Identify which cell holds the provided text, then report its (x, y) central coordinate. 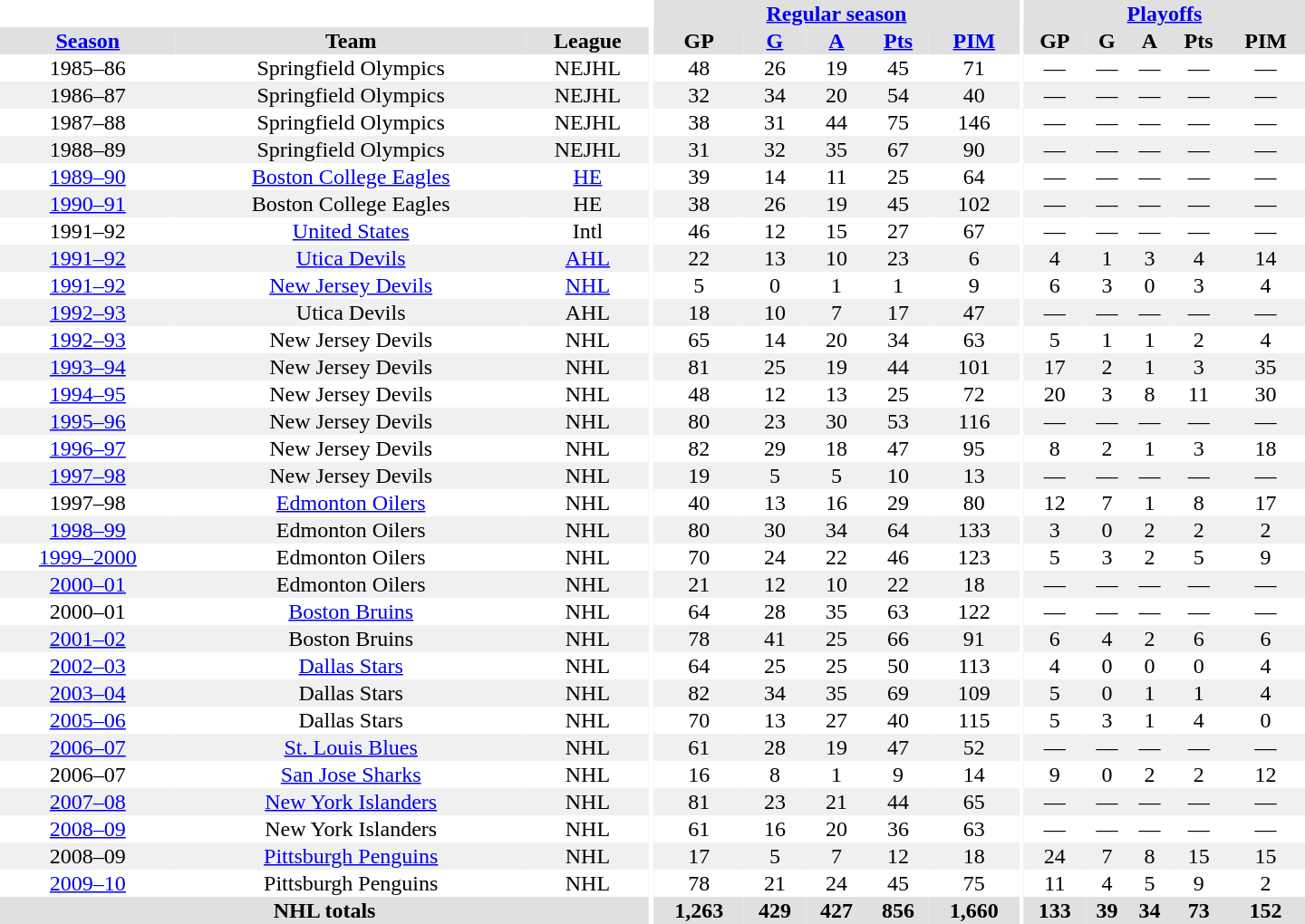
123 (973, 557)
73 (1198, 910)
1993–94 (88, 367)
54 (898, 95)
122 (973, 611)
Regular season (836, 14)
2002–03 (88, 666)
856 (898, 910)
1996–97 (88, 448)
Team (352, 41)
90 (973, 149)
95 (973, 448)
2003–04 (88, 693)
102 (973, 204)
429 (775, 910)
1990–91 (88, 204)
NHL totals (324, 910)
1988–89 (88, 149)
115 (973, 720)
152 (1265, 910)
113 (973, 666)
1,263 (698, 910)
St. Louis Blues (352, 747)
1986–87 (88, 95)
50 (898, 666)
101 (973, 367)
1998–99 (88, 530)
Intl (588, 231)
League (588, 41)
2001–02 (88, 639)
116 (973, 421)
109 (973, 693)
72 (973, 394)
91 (973, 639)
146 (973, 122)
San Jose Sharks (352, 775)
United States (352, 231)
71 (973, 68)
1994–95 (88, 394)
Season (88, 41)
2007–08 (88, 802)
1987–88 (88, 122)
1989–90 (88, 177)
2009–10 (88, 883)
1995–96 (88, 421)
52 (973, 747)
2005–06 (88, 720)
Playoffs (1165, 14)
66 (898, 639)
41 (775, 639)
1985–86 (88, 68)
427 (836, 910)
53 (898, 421)
36 (898, 829)
1999–2000 (88, 557)
69 (898, 693)
1,660 (973, 910)
